Determine the (X, Y) coordinate at the center of the cell enclosing the given text.  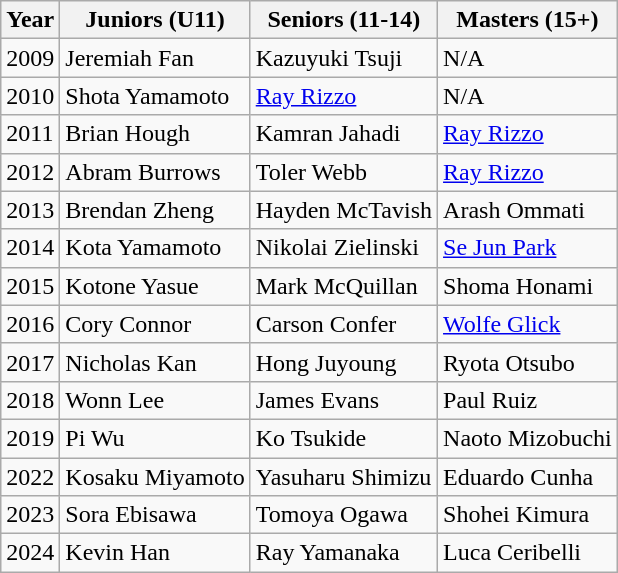
Nicholas Kan (155, 362)
Brendan Zheng (155, 210)
Nikolai Zielinski (344, 248)
Eduardo Cunha (528, 477)
Shoma Honami (528, 286)
2012 (30, 172)
Ryota Otsubo (528, 362)
Pi Wu (155, 438)
Seniors (11-14) (344, 20)
2022 (30, 477)
Mark McQuillan (344, 286)
Ray Yamanaka (344, 553)
Kota Yamamoto (155, 248)
Shota Yamamoto (155, 96)
2013 (30, 210)
2015 (30, 286)
2016 (30, 324)
Arash Ommati (528, 210)
2010 (30, 96)
Ko Tsukide (344, 438)
Kotone Yasue (155, 286)
Kamran Jahadi (344, 134)
Year (30, 20)
Wolfe Glick (528, 324)
Paul Ruiz (528, 400)
Abram Burrows (155, 172)
Kevin Han (155, 553)
Hayden McTavish (344, 210)
Toler Webb (344, 172)
Yasuharu Shimizu (344, 477)
2018 (30, 400)
2019 (30, 438)
Sora Ebisawa (155, 515)
Masters (15+) (528, 20)
Brian Hough (155, 134)
Carson Confer (344, 324)
2009 (30, 58)
Tomoya Ogawa (344, 515)
Hong Juyoung (344, 362)
2014 (30, 248)
2011 (30, 134)
2023 (30, 515)
Juniors (U11) (155, 20)
Cory Connor (155, 324)
James Evans (344, 400)
Wonn Lee (155, 400)
Kosaku Miyamoto (155, 477)
Luca Ceribelli (528, 553)
2024 (30, 553)
Jeremiah Fan (155, 58)
2017 (30, 362)
Kazuyuki Tsuji (344, 58)
Shohei Kimura (528, 515)
Naoto Mizobuchi (528, 438)
Se Jun Park (528, 248)
